Scan for the cell matching the given text and deliver its (X, Y) coordinate at center. 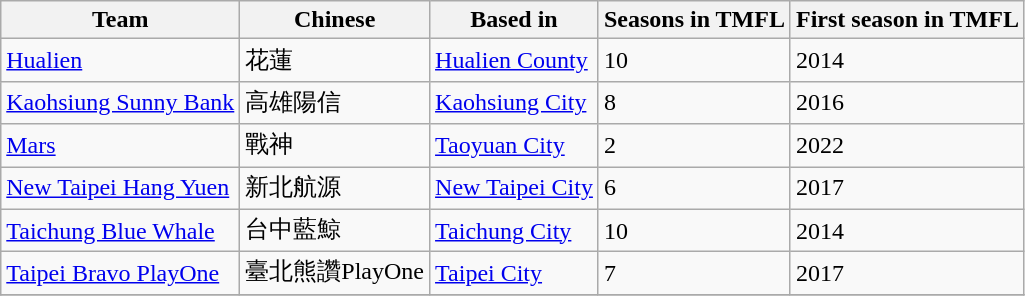
Taoyuan City (514, 146)
Taichung Blue Whale (120, 230)
臺北熊讚PlayOne (335, 274)
2 (694, 146)
戰神 (335, 146)
New Taipei Hang Yuen (120, 188)
Hualien County (514, 60)
台中藍鯨 (335, 230)
8 (694, 102)
2022 (907, 146)
6 (694, 188)
新北航源 (335, 188)
Kaohsiung City (514, 102)
7 (694, 274)
2016 (907, 102)
Based in (514, 20)
高雄陽信 (335, 102)
Mars (120, 146)
Taichung City (514, 230)
New Taipei City (514, 188)
Taipei City (514, 274)
First season in TMFL (907, 20)
Seasons in TMFL (694, 20)
花蓮 (335, 60)
Hualien (120, 60)
Kaohsiung Sunny Bank (120, 102)
Team (120, 20)
Chinese (335, 20)
Taipei Bravo PlayOne (120, 274)
